For the text-containing cell, return its midpoint in (x, y) coordinate format. 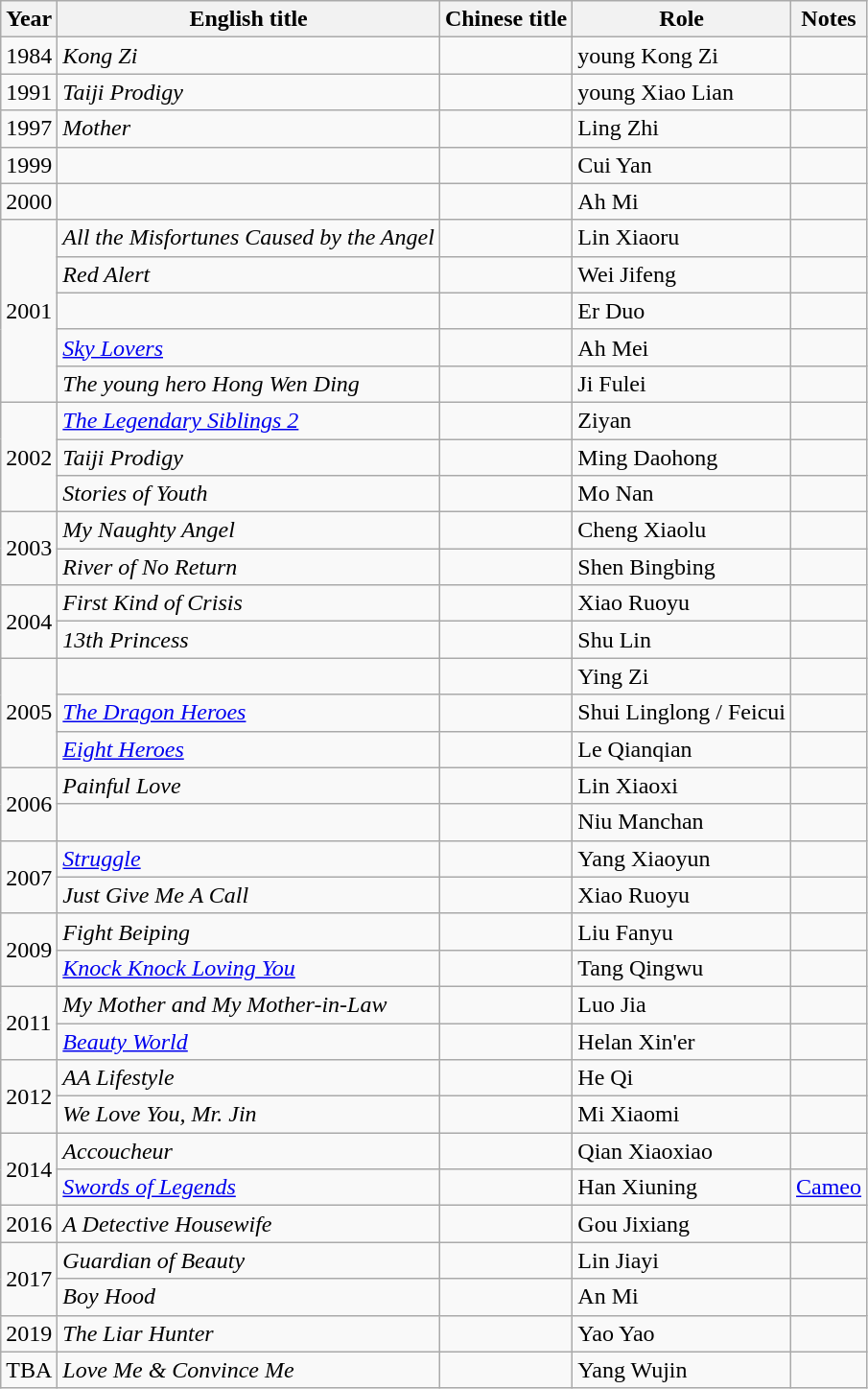
2009 (29, 950)
Qian Xiaoxiao (682, 1151)
Swords of Legends (249, 1188)
Cameo (829, 1188)
2001 (29, 311)
1991 (29, 92)
young Kong Zi (682, 56)
All the Misfortunes Caused by the Angel (249, 238)
A Detective Housewife (249, 1224)
Ah Mei (682, 347)
Cui Yan (682, 165)
TBA (29, 1370)
Le Qianqian (682, 749)
Stories of Youth (249, 494)
Luo Jia (682, 1004)
Ah Mi (682, 201)
Han Xiuning (682, 1188)
Year (29, 19)
Boy Hood (249, 1297)
Mi Xiaomi (682, 1115)
2012 (29, 1096)
Shen Bingbing (682, 567)
Ziyan (682, 420)
Yang Wujin (682, 1370)
Ming Daohong (682, 458)
Painful Love (249, 786)
2016 (29, 1224)
Just Give Me A Call (249, 895)
Struggle (249, 859)
Mo Nan (682, 494)
2005 (29, 713)
My Mother and My Mother-in-Law (249, 1004)
My Naughty Angel (249, 530)
Shu Lin (682, 640)
Wei Jifeng (682, 274)
Kong Zi (249, 56)
1997 (29, 129)
young Xiao Lian (682, 92)
2002 (29, 457)
1984 (29, 56)
2003 (29, 549)
Tang Qingwu (682, 968)
Guardian of Beauty (249, 1260)
Fight Beiping (249, 931)
River of No Return (249, 567)
An Mi (682, 1297)
Niu Manchan (682, 822)
2007 (29, 877)
Ling Zhi (682, 129)
Mother (249, 129)
Lin Jiayi (682, 1260)
Helan Xin'er (682, 1041)
Red Alert (249, 274)
2017 (29, 1279)
The young hero Hong Wen Ding (249, 384)
The Dragon Heroes (249, 713)
Notes (829, 19)
Love Me & Convince Me (249, 1370)
First Kind of Crisis (249, 603)
He Qi (682, 1078)
1999 (29, 165)
Er Duo (682, 311)
We Love You, Mr. Jin (249, 1115)
13th Princess (249, 640)
2011 (29, 1023)
The Legendary Siblings 2 (249, 420)
2004 (29, 622)
Sky Lovers (249, 347)
Role (682, 19)
Lin Xiaoxi (682, 786)
Liu Fanyu (682, 931)
Lin Xiaoru (682, 238)
The Liar Hunter (249, 1333)
Gou Jixiang (682, 1224)
2019 (29, 1333)
Knock Knock Loving You (249, 968)
Beauty World (249, 1041)
Ying Zi (682, 676)
English title (249, 19)
AA Lifestyle (249, 1078)
2006 (29, 804)
2000 (29, 201)
Accoucheur (249, 1151)
Cheng Xiaolu (682, 530)
Shui Linglong / Feicui (682, 713)
Chinese title (505, 19)
Ji Fulei (682, 384)
Yang Xiaoyun (682, 859)
Eight Heroes (249, 749)
Yao Yao (682, 1333)
2014 (29, 1169)
